Determine the (x, y) coordinate at the center of the cell enclosing the given text.  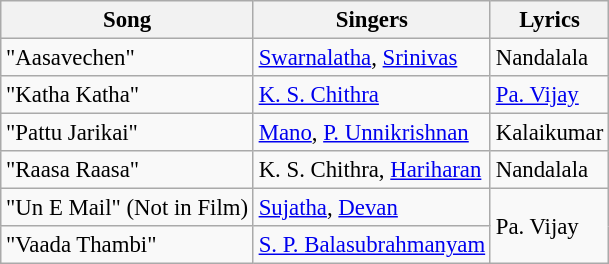
Song (128, 20)
Lyrics (549, 20)
"Aasavechen" (128, 58)
"Vaada Thambi" (128, 245)
"Pattu Jarikai" (128, 133)
"Katha Katha" (128, 95)
K. S. Chithra, Hariharan (372, 170)
Swarnalatha, Srinivas (372, 58)
Kalaikumar (549, 133)
K. S. Chithra (372, 95)
"Raasa Raasa" (128, 170)
S. P. Balasubrahmanyam (372, 245)
Mano, P. Unnikrishnan (372, 133)
"Un E Mail" (Not in Film) (128, 208)
Sujatha, Devan (372, 208)
Singers (372, 20)
